From the cell containing the given text, extract its center point as [x, y] coordinate. 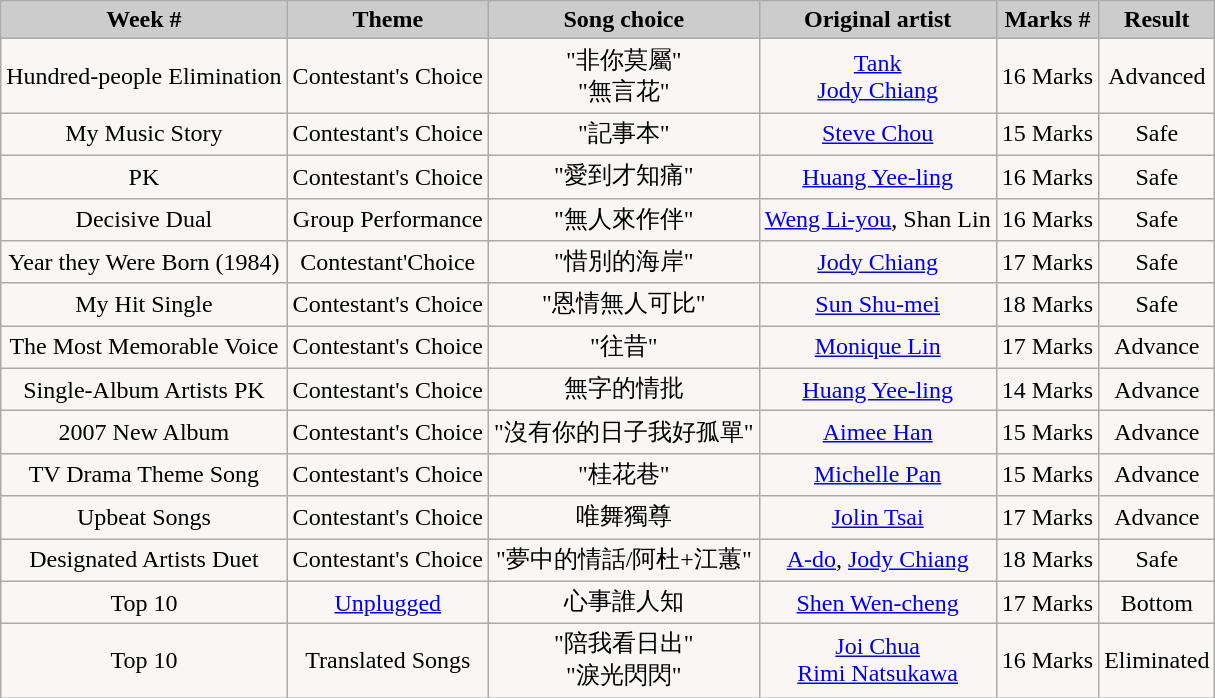
Theme [388, 20]
Marks # [1047, 20]
Group Performance [388, 220]
Joi ChuaRimi Natsukawa [878, 661]
Year they Were Born (1984) [144, 262]
Designated Artists Duet [144, 560]
心事誰人知 [624, 602]
無字的情批 [624, 390]
Advanced [1157, 76]
"陪我看日出""淚光閃閃" [624, 661]
"往昔" [624, 348]
Eliminated [1157, 661]
14 Marks [1047, 390]
PK [144, 176]
Unplugged [388, 602]
Original artist [878, 20]
"夢中的情話/阿杜+江蕙" [624, 560]
Hundred-people Elimination [144, 76]
The Most Memorable Voice [144, 348]
"無人來作伴" [624, 220]
Weng Li-you, Shan Lin [878, 220]
TankJody Chiang [878, 76]
Jolin Tsai [878, 518]
2007 New Album [144, 432]
Monique Lin [878, 348]
Upbeat Songs [144, 518]
"愛到才知痛" [624, 176]
Jody Chiang [878, 262]
Aimee Han [878, 432]
"非你莫屬""無言花" [624, 76]
A-do, Jody Chiang [878, 560]
Bottom [1157, 602]
唯舞獨尊 [624, 518]
Song choice [624, 20]
"惜別的海岸" [624, 262]
"沒有你的日子我好孤單" [624, 432]
Contestant'Choice [388, 262]
Decisive Dual [144, 220]
"桂花巷" [624, 474]
Sun Shu-mei [878, 304]
Michelle Pan [878, 474]
Translated Songs [388, 661]
Shen Wen-cheng [878, 602]
Single-Album Artists PK [144, 390]
My Music Story [144, 134]
Steve Chou [878, 134]
TV Drama Theme Song [144, 474]
"記事本" [624, 134]
"恩情無人可比" [624, 304]
Result [1157, 20]
Week # [144, 20]
My Hit Single [144, 304]
